Locate the cell with the specified text and output its (x, y) center coordinate. 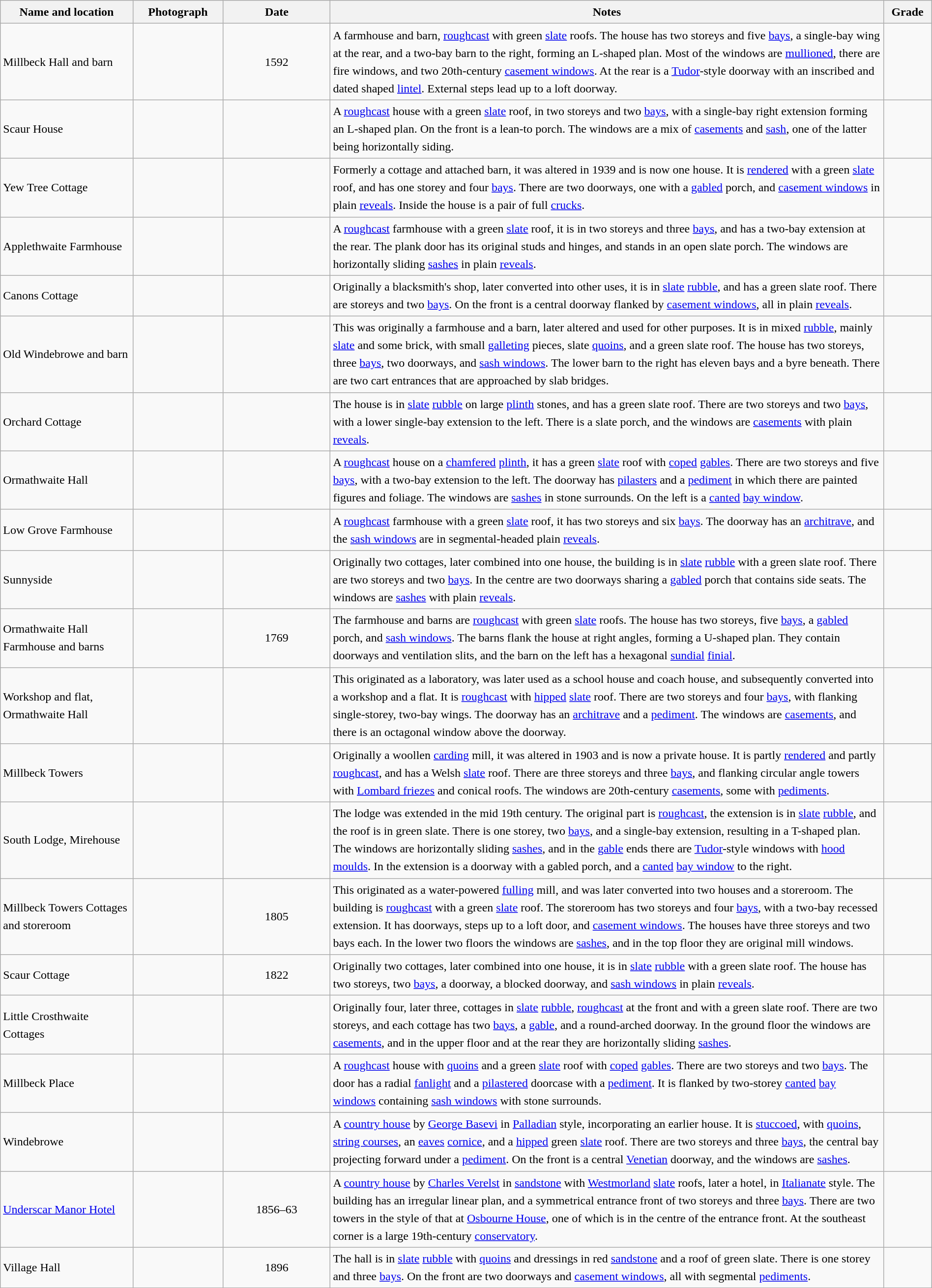
Scaur House (67, 129)
Millbeck Hall and barn (67, 62)
Notes (607, 12)
Canons Cottage (67, 296)
Ormathwaite Hall (67, 480)
Ormathwaite Hall Farmhouse and barns (67, 638)
Windebrowe (67, 1142)
1856–63 (277, 1209)
Old Windebrowe and barn (67, 354)
Little Crosthwaite Cottages (67, 1025)
1896 (277, 1267)
Workshop and flat, Ormathwaite Hall (67, 706)
Yew Tree Cottage (67, 188)
Name and location (67, 12)
Underscar Manor Hotel (67, 1209)
Millbeck Place (67, 1083)
Millbeck Towers Cottages and storeroom (67, 916)
Applethwaite Farmhouse (67, 246)
Low Grove Farmhouse (67, 530)
Scaur Cottage (67, 975)
Millbeck Towers (67, 773)
Village Hall (67, 1267)
South Lodge, Mirehouse (67, 841)
1769 (277, 638)
Sunnyside (67, 579)
Orchard Cottage (67, 422)
1822 (277, 975)
Photograph (178, 12)
1805 (277, 916)
1592 (277, 62)
Date (277, 12)
Grade (907, 12)
